For the text-containing cell, return its midpoint in [x, y] coordinate format. 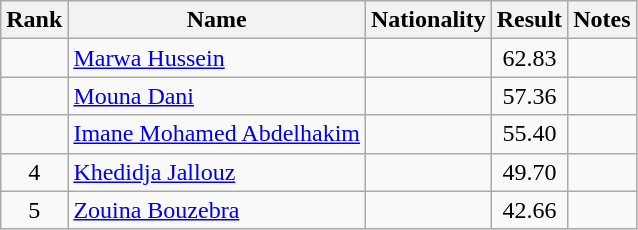
49.70 [529, 172]
5 [34, 210]
Nationality [429, 20]
Imane Mohamed Abdelhakim [217, 134]
Name [217, 20]
42.66 [529, 210]
57.36 [529, 96]
Rank [34, 20]
Result [529, 20]
Zouina Bouzebra [217, 210]
Marwa Hussein [217, 58]
Mouna Dani [217, 96]
Khedidja Jallouz [217, 172]
55.40 [529, 134]
4 [34, 172]
62.83 [529, 58]
Notes [602, 20]
